Determine the (X, Y) coordinate at the center of the cell enclosing the given text.  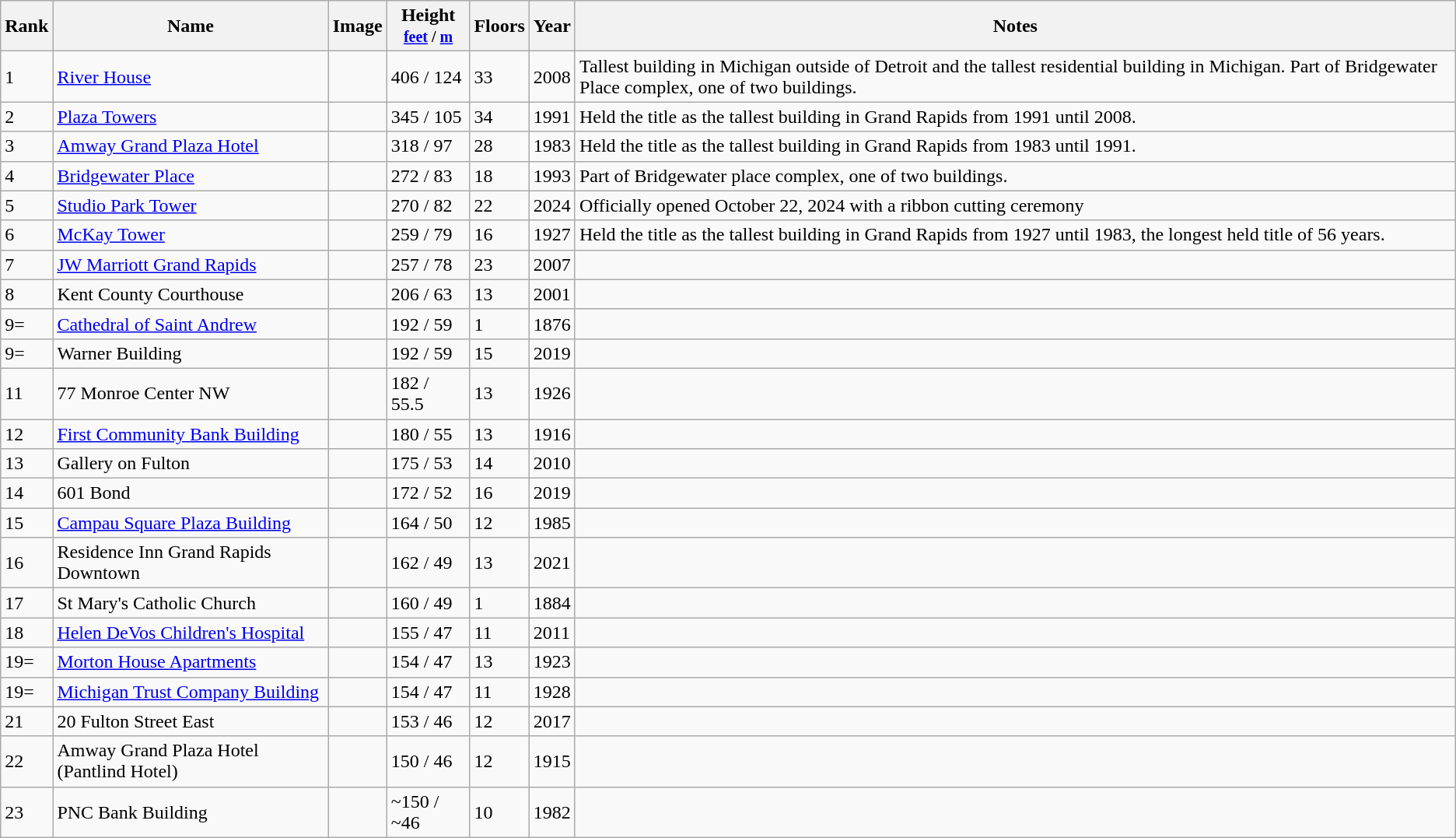
1993 (552, 176)
Residence Inn Grand Rapids Downtown (191, 563)
Held the title as the tallest building in Grand Rapids from 1983 until 1991. (1015, 146)
Notes (1015, 26)
21 (26, 721)
272 / 83 (428, 176)
Warner Building (191, 353)
First Community Bank Building (191, 433)
150 / 46 (428, 761)
172 / 52 (428, 493)
River House (191, 76)
33 (499, 76)
1915 (552, 761)
257 / 78 (428, 265)
28 (499, 146)
406 / 124 (428, 76)
175 / 53 (428, 464)
1876 (552, 324)
1916 (552, 433)
1982 (552, 812)
5 (26, 205)
1926 (552, 394)
601 Bond (191, 493)
2001 (552, 294)
180 / 55 (428, 433)
Campau Square Plaza Building (191, 523)
~150 / ~46 (428, 812)
318 / 97 (428, 146)
PNC Bank Building (191, 812)
2007 (552, 265)
Year (552, 26)
160 / 49 (428, 603)
182 / 55.5 (428, 394)
2010 (552, 464)
8 (26, 294)
Image (358, 26)
Bridgewater Place (191, 176)
Studio Park Tower (191, 205)
155 / 47 (428, 633)
162 / 49 (428, 563)
Plaza Towers (191, 117)
Michigan Trust Company Building (191, 692)
2021 (552, 563)
6 (26, 235)
Morton House Apartments (191, 662)
Cathedral of Saint Andrew (191, 324)
1884 (552, 603)
345 / 105 (428, 117)
2011 (552, 633)
1928 (552, 692)
2 (26, 117)
259 / 79 (428, 235)
3 (26, 146)
Part of Bridgewater place complex, one of two buildings. (1015, 176)
McKay Tower (191, 235)
Heightfeet / m (428, 26)
1927 (552, 235)
20 Fulton Street East (191, 721)
Gallery on Fulton (191, 464)
Rank (26, 26)
270 / 82 (428, 205)
34 (499, 117)
10 (499, 812)
77 Monroe Center NW (191, 394)
17 (26, 603)
2008 (552, 76)
153 / 46 (428, 721)
Kent County Courthouse (191, 294)
Amway Grand Plaza Hotel (Pantlind Hotel) (191, 761)
Helen DeVos Children's Hospital (191, 633)
4 (26, 176)
206 / 63 (428, 294)
JW Marriott Grand Rapids (191, 265)
St Mary's Catholic Church (191, 603)
Held the title as the tallest building in Grand Rapids from 1927 until 1983, the longest held title of 56 years. (1015, 235)
Floors (499, 26)
2024 (552, 205)
Officially opened October 22, 2024 with a ribbon cutting ceremony (1015, 205)
1991 (552, 117)
1983 (552, 146)
7 (26, 265)
1985 (552, 523)
164 / 50 (428, 523)
Amway Grand Plaza Hotel (191, 146)
Held the title as the tallest building in Grand Rapids from 1991 until 2008. (1015, 117)
2017 (552, 721)
Name (191, 26)
1923 (552, 662)
